For the text-containing cell, return its midpoint in [x, y] coordinate format. 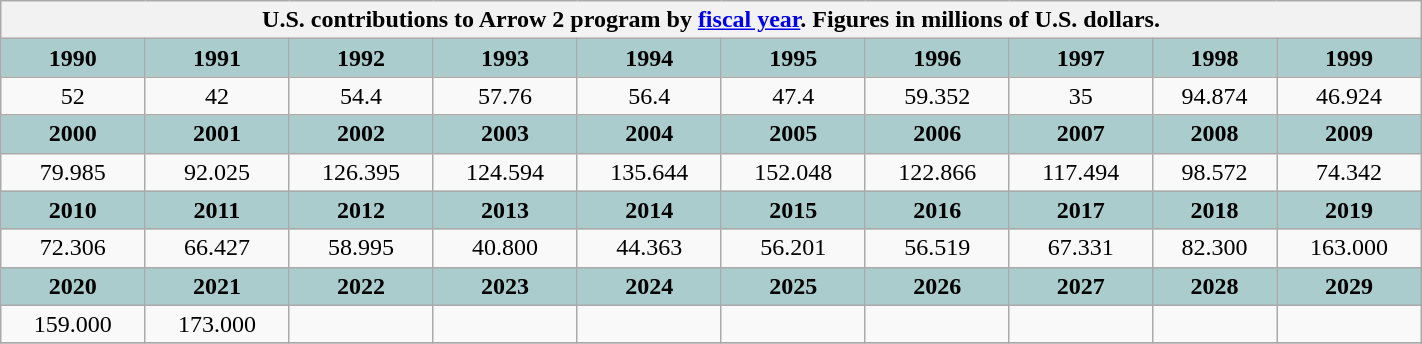
122.866 [937, 172]
159.000 [73, 324]
117.494 [1080, 172]
2015 [793, 210]
35 [1080, 96]
135.644 [649, 172]
2006 [937, 134]
2011 [217, 210]
2021 [217, 286]
U.S. contributions to Arrow 2 program by fiscal year. Figures in millions of U.S. dollars. [711, 20]
40.800 [505, 248]
1996 [937, 58]
52 [73, 96]
1991 [217, 58]
2000 [73, 134]
2008 [1214, 134]
152.048 [793, 172]
2004 [649, 134]
124.594 [505, 172]
2025 [793, 286]
44.363 [649, 248]
2029 [1349, 286]
1999 [1349, 58]
1997 [1080, 58]
1990 [73, 58]
1995 [793, 58]
72.306 [73, 248]
2001 [217, 134]
54.4 [361, 96]
67.331 [1080, 248]
2028 [1214, 286]
47.4 [793, 96]
79.985 [73, 172]
2022 [361, 286]
2020 [73, 286]
94.874 [1214, 96]
2005 [793, 134]
59.352 [937, 96]
82.300 [1214, 248]
163.000 [1349, 248]
2010 [73, 210]
98.572 [1214, 172]
46.924 [1349, 96]
126.395 [361, 172]
2016 [937, 210]
56.4 [649, 96]
2007 [1080, 134]
1998 [1214, 58]
92.025 [217, 172]
74.342 [1349, 172]
1994 [649, 58]
2027 [1080, 286]
2023 [505, 286]
2003 [505, 134]
2026 [937, 286]
42 [217, 96]
2002 [361, 134]
56.201 [793, 248]
2009 [1349, 134]
2019 [1349, 210]
56.519 [937, 248]
173.000 [217, 324]
1992 [361, 58]
1993 [505, 58]
66.427 [217, 248]
2017 [1080, 210]
2018 [1214, 210]
58.995 [361, 248]
2013 [505, 210]
2012 [361, 210]
57.76 [505, 96]
2024 [649, 286]
2014 [649, 210]
